Capture the cell that displays the provided text and extract its [x, y] central coordinate. 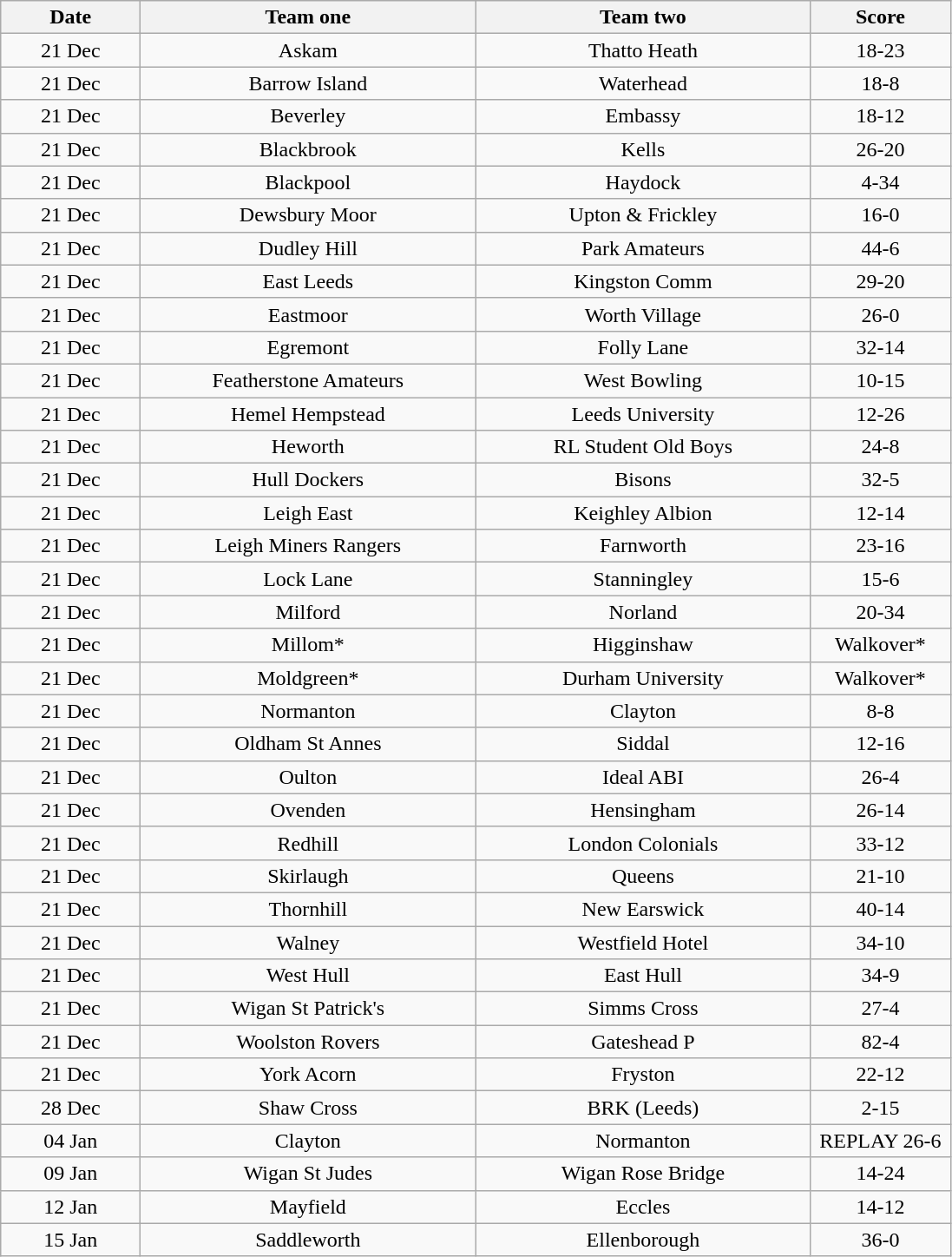
Queens [643, 876]
Park Amateurs [643, 248]
12-16 [880, 744]
12 Jan [71, 1207]
16-0 [880, 215]
10-15 [880, 380]
Beverley [308, 116]
Team two [643, 17]
Milford [308, 612]
12-14 [880, 513]
Thornhill [308, 909]
8-8 [880, 711]
London Colonials [643, 843]
Dudley Hill [308, 248]
Score [880, 17]
18-23 [880, 50]
23-16 [880, 546]
York Acorn [308, 1075]
West Hull [308, 976]
Ellenborough [643, 1240]
East Hull [643, 976]
Eccles [643, 1207]
15 Jan [71, 1240]
Kingston Comm [643, 281]
Redhill [308, 843]
Lock Lane [308, 579]
27-4 [880, 1009]
18-8 [880, 83]
34-9 [880, 976]
Wigan Rose Bridge [643, 1174]
Leeds University [643, 414]
Durham University [643, 678]
24-8 [880, 447]
40-14 [880, 909]
Askam [308, 50]
Worth Village [643, 314]
20-34 [880, 612]
Date [71, 17]
Eastmoor [308, 314]
Folly Lane [643, 347]
Millom* [308, 645]
15-6 [880, 579]
21-10 [880, 876]
26-14 [880, 810]
Skirlaugh [308, 876]
Saddleworth [308, 1240]
Moldgreen* [308, 678]
4-34 [880, 182]
Fryston [643, 1075]
26-4 [880, 777]
04 Jan [71, 1141]
Blackbrook [308, 149]
Norland [643, 612]
Team one [308, 17]
REPLAY 26-6 [880, 1141]
14-24 [880, 1174]
36-0 [880, 1240]
12-26 [880, 414]
Kells [643, 149]
Ideal ABI [643, 777]
Woolston Rovers [308, 1042]
Higginshaw [643, 645]
Oldham St Annes [308, 744]
Walney [308, 942]
Ovenden [308, 810]
Siddal [643, 744]
14-12 [880, 1207]
West Bowling [643, 380]
Dewsbury Moor [308, 215]
Barrow Island [308, 83]
22-12 [880, 1075]
26-20 [880, 149]
Wigan St Judes [308, 1174]
Blackpool [308, 182]
Stanningley [643, 579]
26-0 [880, 314]
Egremont [308, 347]
82-4 [880, 1042]
Thatto Heath [643, 50]
34-10 [880, 942]
Hull Dockers [308, 480]
Leigh Miners Rangers [308, 546]
New Earswick [643, 909]
2-15 [880, 1108]
Farnworth [643, 546]
29-20 [880, 281]
Oulton [308, 777]
Heworth [308, 447]
Westfield Hotel [643, 942]
Keighley Albion [643, 513]
Simms Cross [643, 1009]
Haydock [643, 182]
Wigan St Patrick's [308, 1009]
East Leeds [308, 281]
Shaw Cross [308, 1108]
Bisons [643, 480]
Upton & Frickley [643, 215]
33-12 [880, 843]
RL Student Old Boys [643, 447]
18-12 [880, 116]
Gateshead P [643, 1042]
32-14 [880, 347]
Featherstone Amateurs [308, 380]
Leigh East [308, 513]
Hensingham [643, 810]
32-5 [880, 480]
09 Jan [71, 1174]
Mayfield [308, 1207]
28 Dec [71, 1108]
BRK (Leeds) [643, 1108]
Waterhead [643, 83]
44-6 [880, 248]
Hemel Hempstead [308, 414]
Embassy [643, 116]
